Capture the cell that displays the provided text and extract its [X, Y] central coordinate. 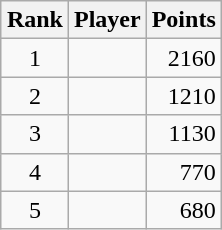
3 [34, 134]
1130 [184, 134]
5 [34, 210]
2 [34, 96]
680 [184, 210]
1 [34, 58]
1210 [184, 96]
Rank [34, 20]
4 [34, 172]
770 [184, 172]
Points [184, 20]
2160 [184, 58]
Player [107, 20]
